Detect which cell encompasses the target text, then output its [X, Y] center coordinate. 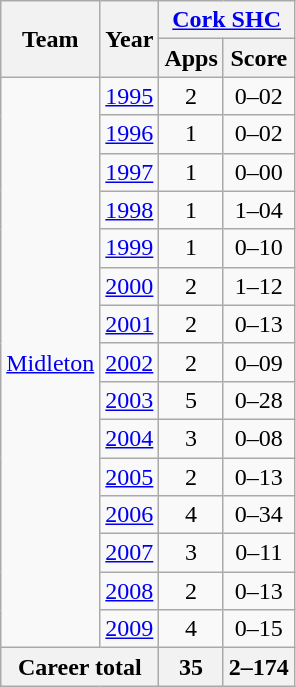
Year [130, 39]
0–00 [258, 172]
1999 [130, 248]
Midleton [50, 362]
1998 [130, 210]
1–04 [258, 210]
2006 [130, 515]
0–08 [258, 438]
2008 [130, 591]
2001 [130, 324]
Team [50, 39]
Apps [191, 58]
1–12 [258, 286]
Cork SHC [226, 20]
0–15 [258, 629]
Score [258, 58]
Career total [80, 667]
1995 [130, 96]
35 [191, 667]
2–174 [258, 667]
2009 [130, 629]
0–10 [258, 248]
1997 [130, 172]
2007 [130, 553]
2004 [130, 438]
2003 [130, 400]
1996 [130, 134]
0–11 [258, 553]
2005 [130, 477]
2000 [130, 286]
5 [191, 400]
0–34 [258, 515]
0–28 [258, 400]
2002 [130, 362]
0–09 [258, 362]
